Extract the [X, Y] coordinate from the center of the cell holding the provided text.  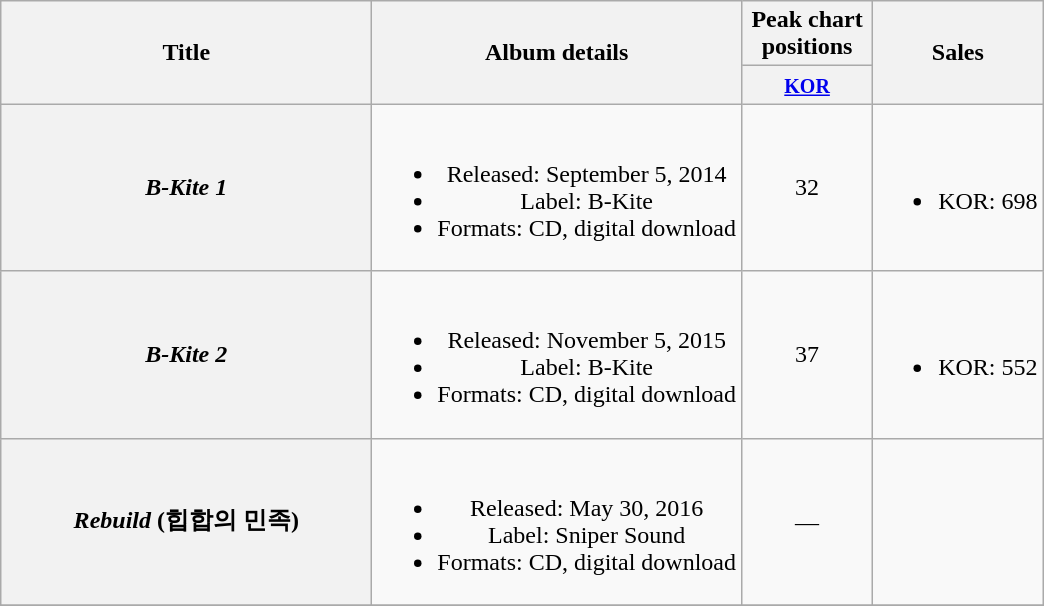
KOR [808, 85]
32 [808, 188]
Title [186, 52]
B-Kite 1 [186, 188]
Released: November 5, 2015Label: B-KiteFormats: CD, digital download [557, 354]
— [808, 522]
Peak chart positions [808, 34]
Released: September 5, 2014Label: B-KiteFormats: CD, digital download [557, 188]
37 [808, 354]
B-Kite 2 [186, 354]
Album details [557, 52]
Sales [958, 52]
Rebuild (힙합의 민족) [186, 522]
KOR: 552 [958, 354]
KOR: 698 [958, 188]
Released: May 30, 2016Label: Sniper SoundFormats: CD, digital download [557, 522]
